Scan for the cell matching the given text and deliver its (x, y) coordinate at center. 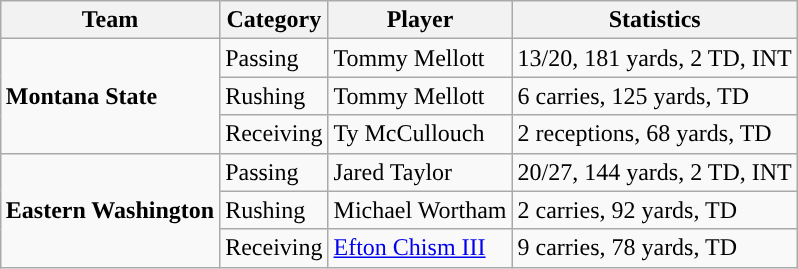
20/27, 144 yards, 2 TD, INT (654, 172)
13/20, 181 yards, 2 TD, INT (654, 58)
Jared Taylor (420, 172)
Category (274, 20)
6 carries, 125 yards, TD (654, 96)
Michael Wortham (420, 210)
2 carries, 92 yards, TD (654, 210)
Montana State (110, 96)
Player (420, 20)
Efton Chism III (420, 248)
Statistics (654, 20)
Eastern Washington (110, 210)
9 carries, 78 yards, TD (654, 248)
Team (110, 20)
Ty McCullouch (420, 134)
2 receptions, 68 yards, TD (654, 134)
